Detect which cell encompasses the target text, then output its (x, y) center coordinate. 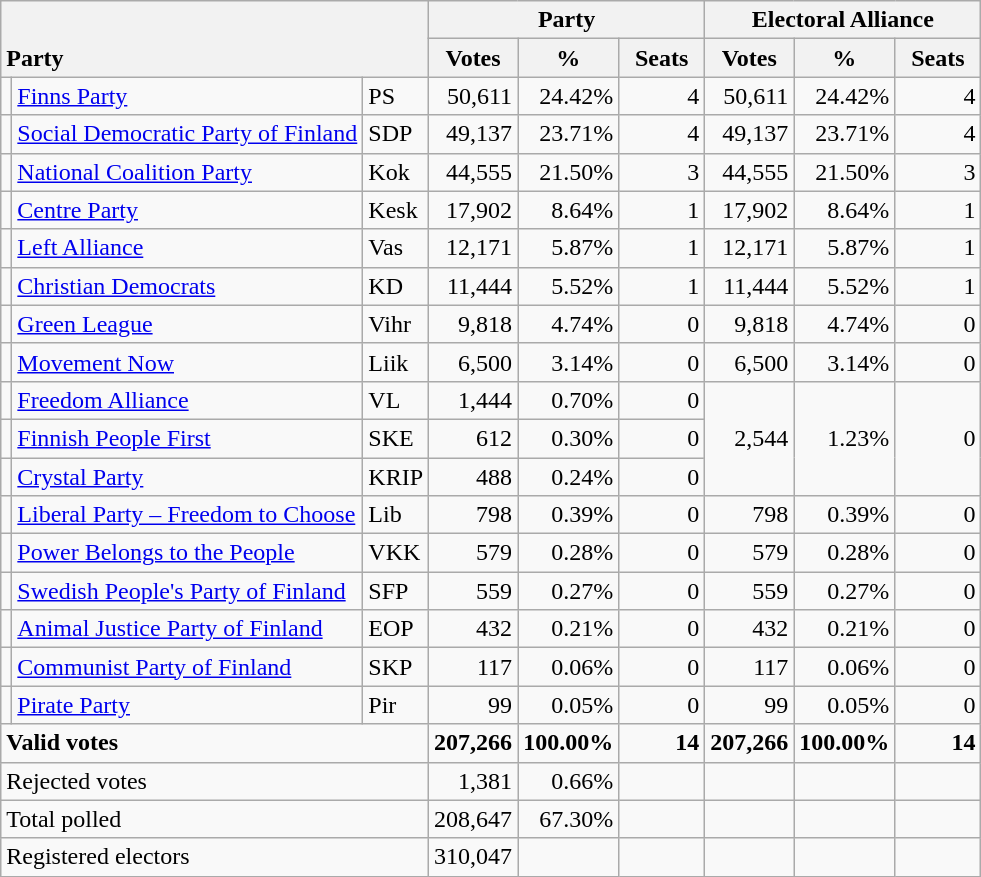
0.30% (568, 438)
208,647 (474, 819)
Liik (396, 362)
Kok (396, 172)
VL (396, 400)
Freedom Alliance (188, 400)
Vihr (396, 324)
Animal Justice Party of Finland (188, 629)
310,047 (474, 857)
2,544 (750, 438)
VKK (396, 553)
SKP (396, 667)
Registered electors (215, 857)
Finns Party (188, 96)
National Coalition Party (188, 172)
Power Belongs to the People (188, 553)
0.24% (568, 477)
Communist Party of Finland (188, 667)
Liberal Party – Freedom to Choose (188, 515)
0.66% (568, 781)
Crystal Party (188, 477)
Vas (396, 248)
SKE (396, 438)
488 (474, 477)
1,381 (474, 781)
Christian Democrats (188, 286)
SDP (396, 134)
1,444 (474, 400)
Electoral Alliance (843, 20)
Swedish People's Party of Finland (188, 591)
Rejected votes (215, 781)
Total polled (215, 819)
1.23% (844, 438)
EOP (396, 629)
KRIP (396, 477)
Left Alliance (188, 248)
Pirate Party (188, 705)
KD (396, 286)
SFP (396, 591)
PS (396, 96)
67.30% (568, 819)
Kesk (396, 210)
Centre Party (188, 210)
Valid votes (215, 743)
Lib (396, 515)
0.70% (568, 400)
Social Democratic Party of Finland (188, 134)
Movement Now (188, 362)
Green League (188, 324)
Finnish People First (188, 438)
612 (474, 438)
Pir (396, 705)
